Identify which cell holds the provided text, then report its (X, Y) central coordinate. 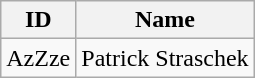
Patrick Straschek (165, 58)
ID (38, 20)
Name (165, 20)
AzZze (38, 58)
